Determine the (x, y) coordinate at the center of the cell enclosing the given text.  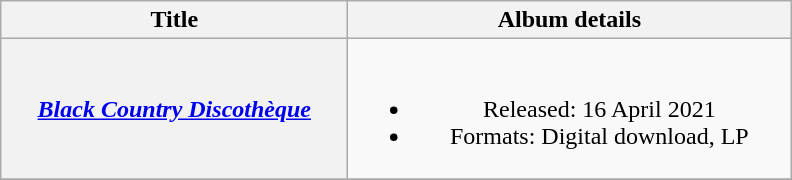
Released: 16 April 2021Formats: Digital download, LP (570, 109)
Title (174, 20)
Album details (570, 20)
Black Country Discothèque (174, 109)
